Search for the cell housing the specified text and yield its (X, Y) center coordinate. 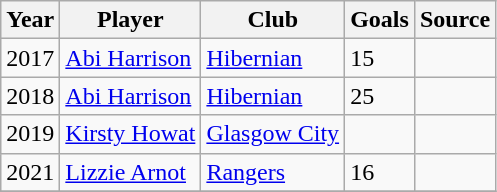
Player (130, 20)
2021 (30, 172)
Rangers (273, 172)
15 (380, 58)
2017 (30, 58)
Goals (380, 20)
2018 (30, 96)
25 (380, 96)
Kirsty Howat (130, 134)
Glasgow City (273, 134)
2019 (30, 134)
Club (273, 20)
Lizzie Arnot (130, 172)
16 (380, 172)
Year (30, 20)
Source (454, 20)
